From the cell containing the given text, extract its center point as [x, y] coordinate. 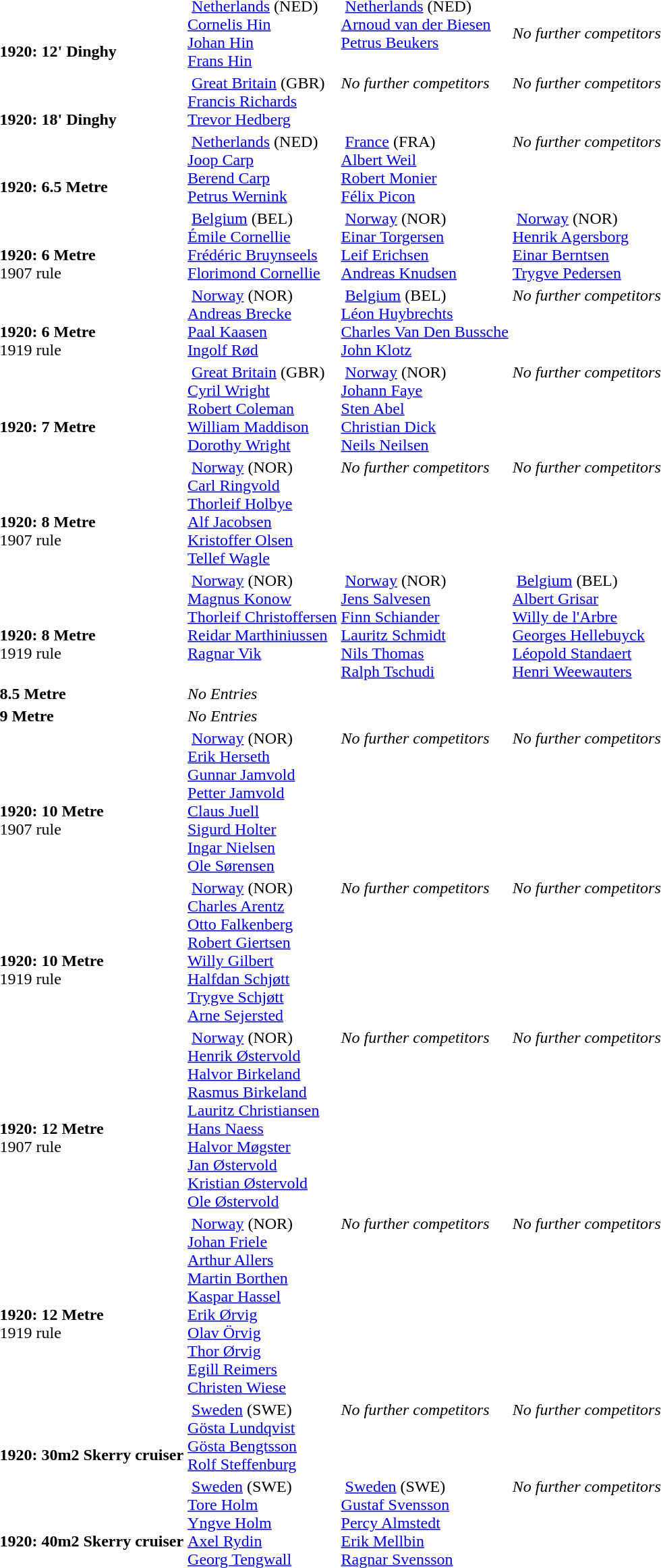
Norway (NOR)Carl RingvoldThorleif HolbyeAlf JacobsenKristoffer OlsenTellef Wagle [263, 512]
Norway (NOR)Einar TorgersenLeif ErichsenAndreas Knudsen [425, 245]
Norway (NOR)Magnus KonowThorleif ChristoffersenReidar MarthiniussenRagnar Vik [263, 626]
Norway (NOR)Johann FayeSten AbelChristian DickNeils Neilsen [425, 409]
Norway (NOR)Erik HersethGunnar JamvoldPetter JamvoldClaus JuellSigurd HolterIngar NielsenOle Sørensen [263, 802]
Belgium (BEL)Léon HuybrechtsCharles Van Den BusscheJohn Klotz [425, 322]
Norway (NOR)Charles ArentzOtto FalkenbergRobert GiertsenWilly GilbertHalfdan SchjøttTrygve SchjøttArne Sejersted [263, 952]
Great Britain (GBR)Francis RichardsTrevor Hedberg [263, 101]
Netherlands (NED)Joop CarpBerend CarpPetrus Wernink [263, 169]
Belgium (BEL)Émile CornellieFrédéric BruynseelsFlorimond Cornellie [263, 245]
France (FRA)Albert WeilRobert MonierFélix Picon [425, 169]
Norway (NOR)Johan FrieleArthur AllersMartin BorthenKaspar HasselErik ØrvigOlav ÖrvigThor ØrvigEgill ReimersChristen Wiese [263, 1305]
Norway (NOR)Andreas BreckePaal KaasenIngolf Rød [263, 322]
Great Britain (GBR)Cyril WrightRobert ColemanWilliam MaddisonDorothy Wright [263, 409]
Norway (NOR)Jens SalvesenFinn SchianderLauritz SchmidtNils ThomasRalph Tschudi [425, 626]
Norway (NOR)Henrik ØstervoldHalvor BirkelandRasmus BirkelandLauritz ChristiansenHans NaessHalvor MøgsterJan ØstervoldKristian ØstervoldOle Østervold [263, 1119]
Sweden (SWE)Gösta LundqvistGösta BengtssonRolf Steffenburg [263, 1437]
